Output the (x, y) coordinate of the center of the cell containing the given text.  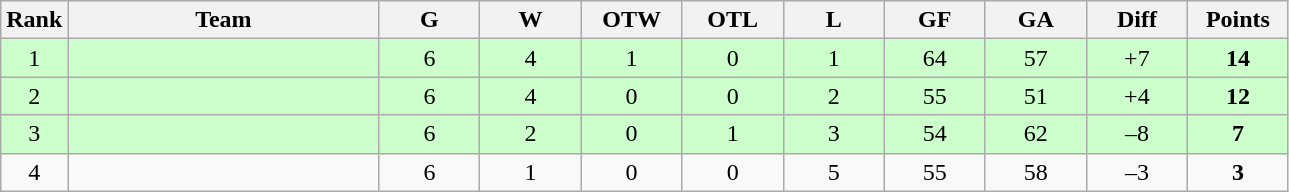
W (530, 20)
57 (1036, 58)
–3 (1136, 172)
GF (934, 20)
Diff (1136, 20)
+4 (1136, 96)
12 (1238, 96)
G (430, 20)
OTW (632, 20)
54 (934, 134)
14 (1238, 58)
Rank (34, 20)
Team (224, 20)
64 (934, 58)
GA (1036, 20)
62 (1036, 134)
Points (1238, 20)
58 (1036, 172)
L (834, 20)
51 (1036, 96)
OTL (732, 20)
7 (1238, 134)
5 (834, 172)
–8 (1136, 134)
+7 (1136, 58)
